Provide the [x, y] coordinate of the cell's center where the given text is located.  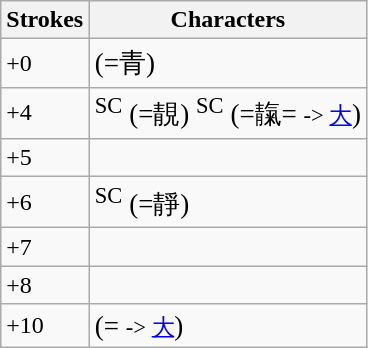
+6 [45, 202]
SC (=靜) [228, 202]
+10 [45, 326]
+8 [45, 285]
SC (=靚) SC (=靝= -> 大) [228, 112]
+5 [45, 157]
+4 [45, 112]
Strokes [45, 20]
(= -> 大) [228, 326]
(=青) [228, 63]
+0 [45, 63]
Characters [228, 20]
+7 [45, 247]
